Determine the (x, y) coordinate at the center of the cell enclosing the given text.  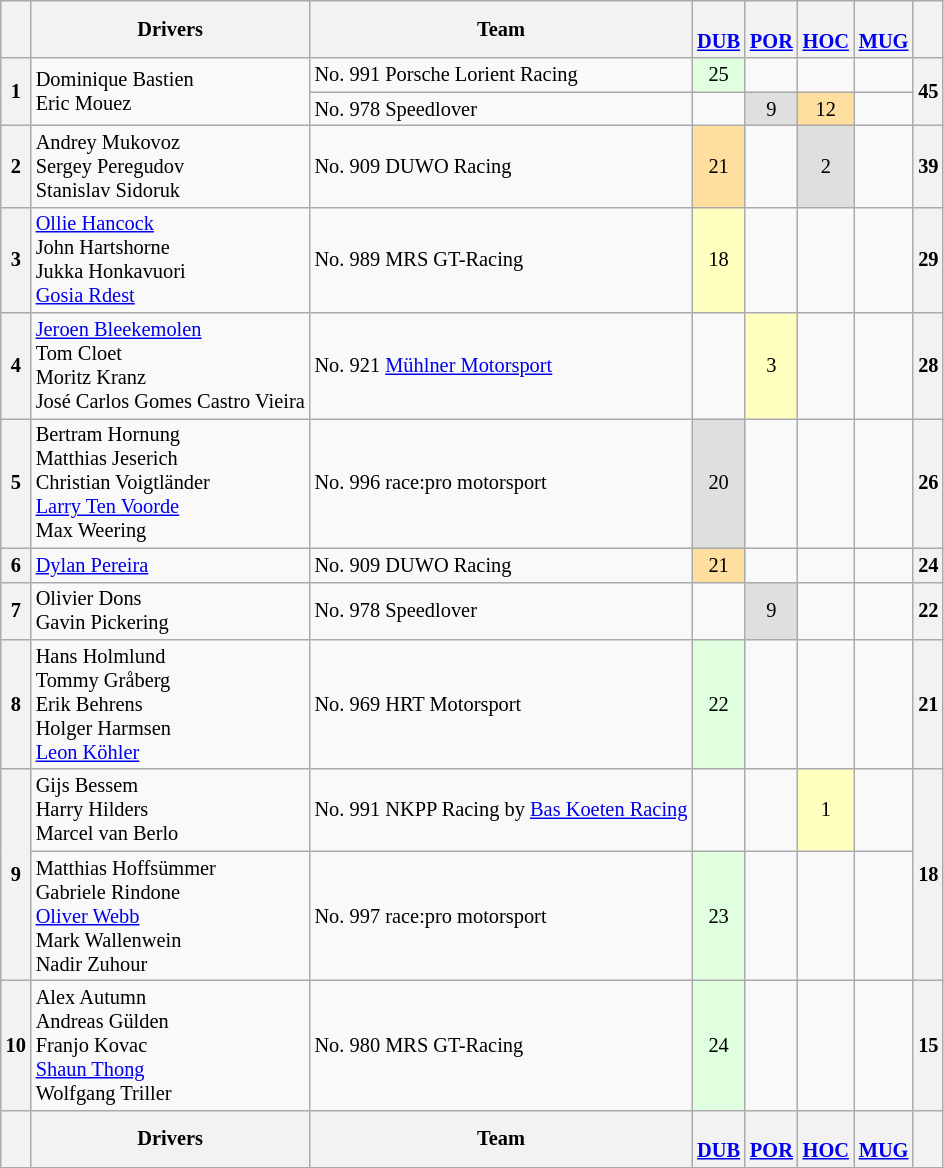
5 (16, 483)
Dylan Pereira (170, 565)
26 (928, 483)
No. 991 Porsche Lorient Racing (502, 75)
No. 989 MRS GT-Racing (502, 260)
No. 997 race:pro motorsport (502, 916)
Jeroen Bleekemolen Tom Cloet Moritz Kranz José Carlos Gomes Castro Vieira (170, 366)
No. 969 HRT Motorsport (502, 704)
23 (718, 916)
Alex Autumn Andreas Gülden Franjo Kovac Shaun Thong Wolfgang Triller (170, 1045)
Matthias Hoffsümmer Gabriele Rindone Oliver Webb Mark Wallenwein Nadir Zuhour (170, 916)
No. 996 race:pro motorsport (502, 483)
No. 980 MRS GT-Racing (502, 1045)
Hans Holmlund Tommy Gråberg Erik Behrens Holger Harmsen Leon Köhler (170, 704)
Bertram Hornung Matthias Jeserich Christian Voigtländer Larry Ten Voorde Max Weering (170, 483)
28 (928, 366)
15 (928, 1045)
25 (718, 75)
10 (16, 1045)
No. 991 NKPP Racing by Bas Koeten Racing (502, 810)
29 (928, 260)
Olivier Dons Gavin Pickering (170, 611)
6 (16, 565)
Ollie Hancock John Hartshorne Jukka Honkavuori Gosia Rdest (170, 260)
20 (718, 483)
12 (826, 109)
8 (16, 704)
No. 921 Mühlner Motorsport (502, 366)
Dominique Bastien Eric Mouez (170, 92)
Andrey Mukovoz Sergey Peregudov Stanislav Sidoruk (170, 166)
Gijs Bessem Harry Hilders Marcel van Berlo (170, 810)
39 (928, 166)
4 (16, 366)
45 (928, 92)
7 (16, 611)
